Locate the cell with the specified text and output its [x, y] center coordinate. 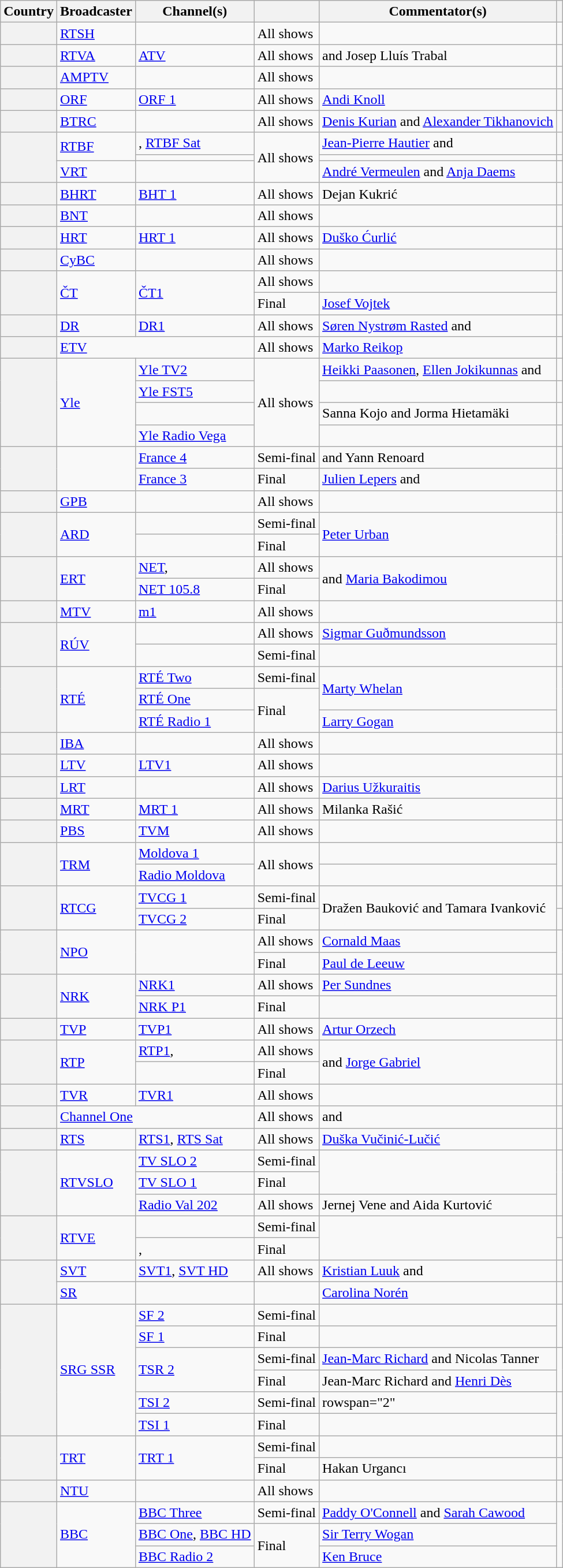
Carolina Norén [438, 1293]
Julien Lepers and [438, 479]
ČT [96, 293]
TV SLO 1 [195, 1183]
NRK1 [195, 985]
ETV [155, 348]
TRM [96, 864]
RTÉ [96, 699]
and Maria Bakodimou [438, 578]
BTRC [96, 121]
Yle FST5 [195, 392]
RTP1, [195, 1051]
BNT [96, 215]
RTS1, RTS Sat [195, 1139]
TVP1 [195, 1029]
IBA [96, 743]
Hakan Urgancı [438, 1469]
RTBF [96, 147]
RTÉ One [195, 699]
RTS [96, 1139]
and [438, 1117]
ARD [96, 534]
LTV1 [195, 765]
Radio Val 202 [195, 1205]
TRT 1 [195, 1458]
Milanka Rašić [438, 809]
RTÉ Radio 1 [195, 721]
Denis Kurian and Alexander Tikhanovich [438, 121]
Jernej Vene and Aida Kurtović [438, 1205]
Marty Whelan [438, 688]
TVCG 2 [195, 919]
NET, [195, 567]
RTP [96, 1062]
Yle TV2 [195, 370]
m1 [195, 612]
Søren Nystrøm Rasted and [438, 326]
ČT1 [195, 293]
Jean-Marc Richard and Henri Dès [438, 1381]
Ken Bruce [438, 1556]
and Josep Lluís Trabal [438, 55]
BHRT [96, 193]
TRT [96, 1458]
Heikki Paasonen, Ellen Jokikunnas and [438, 370]
, [195, 1249]
DR1 [195, 326]
France 3 [195, 479]
TSR 2 [195, 1370]
and Jorge Gabriel [438, 1062]
Peter Urban [438, 534]
Kristian Luuk and [438, 1271]
France 4 [195, 457]
Artur Orzech [438, 1029]
Channel One [155, 1117]
Duško Ćurlić [438, 237]
GPB [96, 501]
TV SLO 2 [195, 1161]
RTVSLO [96, 1183]
TVR [96, 1095]
NPO [96, 952]
Commentator(s) [438, 12]
SRG SSR [96, 1370]
Sir Terry Wogan [438, 1535]
SVT [96, 1271]
Sanna Kojo and Jorma Hietamäki [438, 414]
Country [29, 12]
RTÉ Two [195, 677]
TVR1 [195, 1095]
TSI 1 [195, 1425]
BBC Radio 2 [195, 1556]
BHT 1 [195, 193]
André Vermeulen and Anja Daems [438, 172]
Yle Radio Vega [195, 435]
NET 105.8 [195, 589]
PBS [96, 831]
BBC One, BBC HD [195, 1535]
Dražen Bauković and Tamara Ivanković [438, 908]
HRT [96, 237]
Yle [96, 403]
Dejan Kukrić [438, 193]
VRT [96, 172]
TVM [195, 831]
TVP [96, 1029]
BBC Three [195, 1513]
SF 2 [195, 1315]
LTV [96, 765]
NTU [96, 1491]
Broadcaster [96, 12]
Channel(s) [195, 12]
MRT 1 [195, 809]
Per Sundnes [438, 985]
ERT [96, 578]
RÚV [96, 645]
Cornald Maas [438, 941]
ORF 1 [195, 99]
Paddy O'Connell and Sarah Cawood [438, 1513]
RTCG [96, 908]
SR [96, 1293]
NRK P1 [195, 1007]
ATV [195, 55]
, RTBF Sat [195, 143]
DR [96, 326]
AMPTV [96, 77]
Darius Užkuraitis [438, 787]
Larry Gogan [438, 721]
Radio Moldova [195, 875]
Josef Vojtek [438, 304]
Andi Knoll [438, 99]
HRT 1 [195, 237]
SF 1 [195, 1337]
Duška Vučinić-Lučić [438, 1139]
Jean-Marc Richard and Nicolas Tanner [438, 1359]
RTSH [96, 33]
RTVA [96, 55]
RTVE [96, 1238]
Jean-Pierre Hautier and [438, 143]
rowspan="2" [438, 1403]
MRT [96, 809]
TVCG 1 [195, 897]
CyBC [96, 259]
Marko Reikop [438, 348]
and Yann Renoard [438, 457]
MTV [96, 612]
ORF [96, 99]
TSI 2 [195, 1403]
BBC [96, 1535]
Sigmar Guðmundsson [438, 634]
Paul de Leeuw [438, 963]
NRK [96, 996]
LRT [96, 787]
Moldova 1 [195, 853]
SVT1, SVT HD [195, 1271]
